Return (x, y) of the center of cell containing provided text 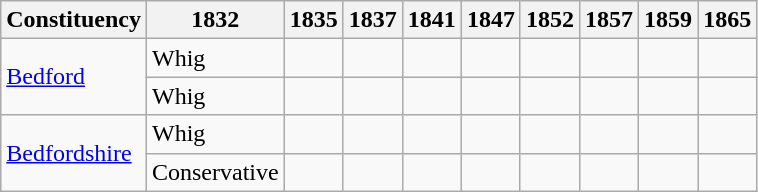
1859 (668, 20)
1857 (608, 20)
Bedfordshire (74, 153)
1865 (728, 20)
Constituency (74, 20)
1852 (550, 20)
Conservative (215, 172)
Bedford (74, 77)
1832 (215, 20)
1841 (432, 20)
1847 (490, 20)
1837 (372, 20)
1835 (314, 20)
